Extract the (X, Y) coordinate from the center of the cell holding the provided text.  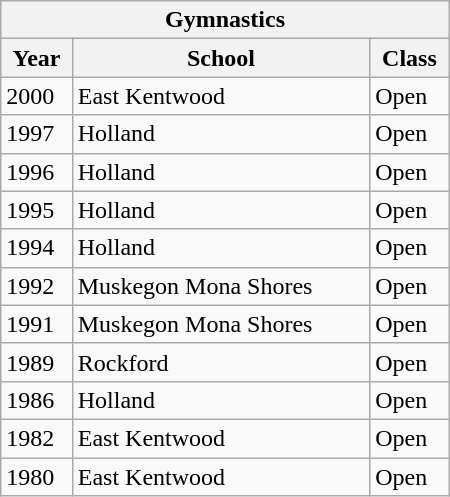
1994 (36, 248)
1986 (36, 400)
1992 (36, 286)
1980 (36, 477)
1996 (36, 172)
1989 (36, 362)
1991 (36, 324)
1997 (36, 134)
Gymnastics (225, 20)
Rockford (220, 362)
School (220, 58)
Year (36, 58)
1995 (36, 210)
Class (410, 58)
1982 (36, 438)
2000 (36, 96)
